Search for the cell housing the specified text and yield its [X, Y] center coordinate. 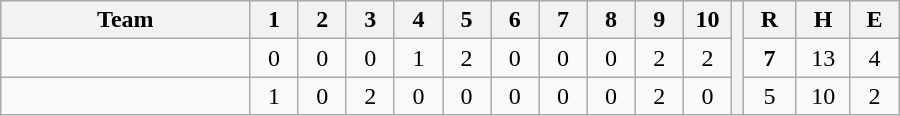
3 [370, 20]
Team [126, 20]
H [823, 20]
9 [659, 20]
R [770, 20]
13 [823, 58]
6 [515, 20]
E [874, 20]
8 [611, 20]
